Return the [X, Y] coordinate for the center point of the cell that contains the specified text.  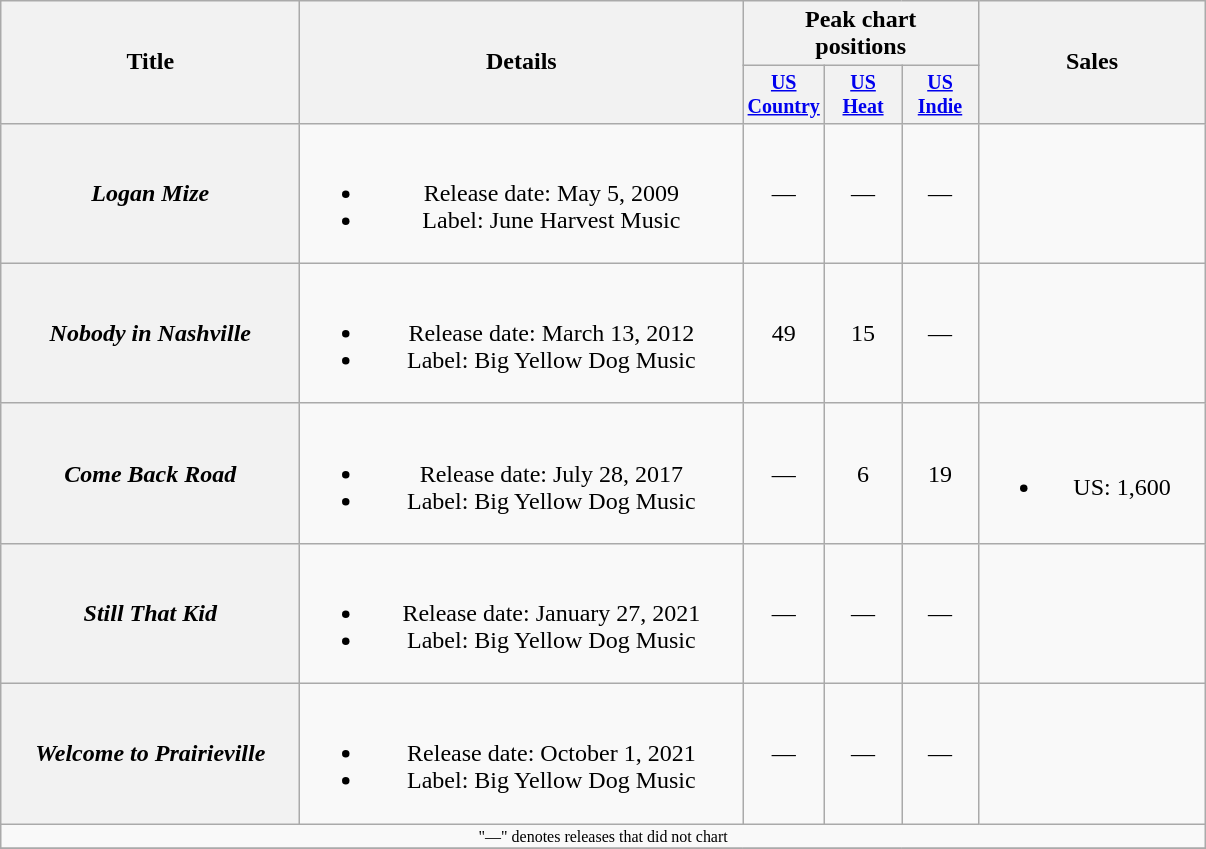
Sales [1092, 62]
Release date: March 13, 2012Label: Big Yellow Dog Music [522, 333]
USIndie [940, 94]
Release date: May 5, 2009Label: June Harvest Music [522, 193]
Still That Kid [150, 613]
US: 1,600 [1092, 473]
Welcome to Prairieville [150, 754]
15 [864, 333]
Peak chartpositions [861, 34]
USHeat [864, 94]
49 [784, 333]
6 [864, 473]
Logan Mize [150, 193]
Come Back Road [150, 473]
Title [150, 62]
US Country [784, 94]
Release date: January 27, 2021Label: Big Yellow Dog Music [522, 613]
Details [522, 62]
19 [940, 473]
Release date: July 28, 2017Label: Big Yellow Dog Music [522, 473]
Release date: October 1, 2021Label: Big Yellow Dog Music [522, 754]
"—" denotes releases that did not chart [604, 836]
Nobody in Nashville [150, 333]
